Provide the [X, Y] coordinate of the cell's center where the given text is located.  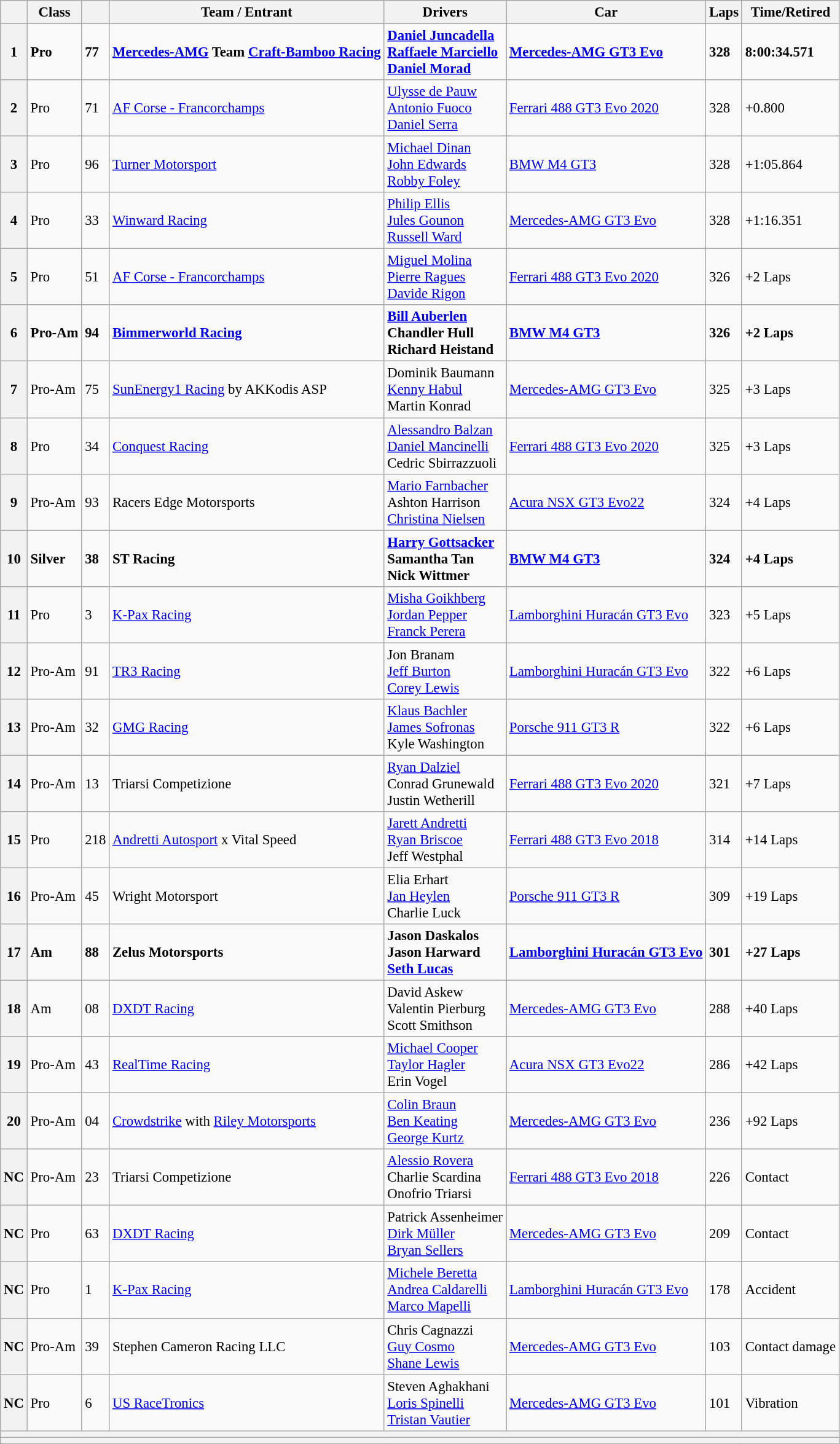
ST Racing [247, 559]
34 [96, 446]
Mario Farnbacher Ashton Harrison Christina Nielsen [445, 502]
Harry Gottsacker Samantha Tan Nick Wittmer [445, 559]
+42 Laps [790, 1065]
Winward Racing [247, 221]
38 [96, 559]
+40 Laps [790, 1009]
Accident [790, 1290]
Ryan Dalziel Conrad Grunewald Justin Wetherill [445, 783]
10 [14, 559]
33 [96, 221]
101 [724, 1403]
39 [96, 1346]
Patrick Assenheimer Dirk Müller Bryan Sellers [445, 1234]
14 [14, 783]
Bimmerworld Racing [247, 333]
Silver [54, 559]
+14 Laps [790, 840]
Vibration [790, 1403]
+7 Laps [790, 783]
11 [14, 614]
+5 Laps [790, 614]
Car [606, 12]
Stephen Cameron Racing LLC [247, 1346]
17 [14, 952]
226 [724, 1177]
236 [724, 1121]
+92 Laps [790, 1121]
71 [96, 108]
Contact damage [790, 1346]
Dominik Baumann Kenny Habul Martin Konrad [445, 390]
96 [96, 165]
Daniel Juncadella Raffaele Marciello Daniel Morad [445, 52]
Wright Motorsport [247, 896]
Laps [724, 12]
Mercedes-AMG Team Craft-Bamboo Racing [247, 52]
+27 Laps [790, 952]
Racers Edge Motorsports [247, 502]
7 [14, 390]
Turner Motorsport [247, 165]
301 [724, 952]
20 [14, 1121]
Elia Erhart Jan Heylen Charlie Luck [445, 896]
45 [96, 896]
Colin Braun Ben Keating George Kurtz [445, 1121]
94 [96, 333]
Team / Entrant [247, 12]
Crowdstrike with Riley Motorsports [247, 1121]
GMG Racing [247, 728]
51 [96, 277]
Zelus Motorsports [247, 952]
4 [14, 221]
63 [96, 1234]
91 [96, 671]
Klaus Bachler James Sofronas Kyle Washington [445, 728]
Ulysse de Pauw Antonio Fuoco Daniel Serra [445, 108]
93 [96, 502]
5 [14, 277]
Bill Auberlen Chandler Hull Richard Heistand [445, 333]
Andretti Autosport x Vital Speed [247, 840]
288 [724, 1009]
04 [96, 1121]
9 [14, 502]
David Askew Valentin Pierburg Scott Smithson [445, 1009]
Conquest Racing [247, 446]
16 [14, 896]
08 [96, 1009]
Michael Cooper Taylor Hagler Erin Vogel [445, 1065]
RealTime Racing [247, 1065]
Chris Cagnazzi Guy Cosmo Shane Lewis [445, 1346]
US RaceTronics [247, 1403]
314 [724, 840]
Drivers [445, 12]
32 [96, 728]
19 [14, 1065]
286 [724, 1065]
Miguel Molina Pierre Ragues Davide Rigon [445, 277]
218 [96, 840]
+1:16.351 [790, 221]
Jon Branam Jeff Burton Corey Lewis [445, 671]
309 [724, 896]
Misha Goikhberg Jordan Pepper Franck Perera [445, 614]
12 [14, 671]
321 [724, 783]
Alessandro Balzan Daniel Mancinelli Cedric Sbirrazzuoli [445, 446]
Steven Aghakhani Loris Spinelli Tristan Vautier [445, 1403]
Time/Retired [790, 12]
15 [14, 840]
8:00:34.571 [790, 52]
18 [14, 1009]
Jarett Andretti Ryan Briscoe Jeff Westphal [445, 840]
75 [96, 390]
+1:05.864 [790, 165]
+0.800 [790, 108]
SunEnergy1 Racing by AKKodis ASP [247, 390]
Michael Dinan John Edwards Robby Foley [445, 165]
43 [96, 1065]
23 [96, 1177]
209 [724, 1234]
+19 Laps [790, 896]
Michele Beretta Andrea Caldarelli Marco Mapelli [445, 1290]
Philip Ellis Jules Gounon Russell Ward [445, 221]
103 [724, 1346]
77 [96, 52]
Class [54, 12]
8 [14, 446]
Alessio Rovera Charlie Scardina Onofrio Triarsi [445, 1177]
178 [724, 1290]
323 [724, 614]
88 [96, 952]
Jason Daskalos Jason Harward Seth Lucas [445, 952]
2 [14, 108]
TR3 Racing [247, 671]
